For the text-containing cell, return its midpoint in [x, y] coordinate format. 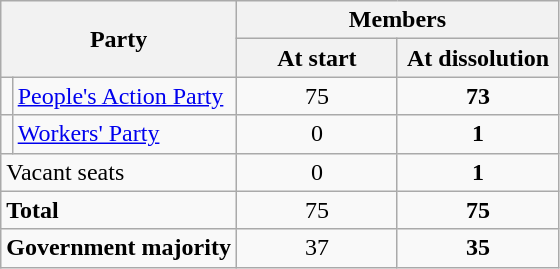
73 [478, 96]
At start [316, 58]
Total [119, 210]
Members [397, 20]
At dissolution [478, 58]
37 [316, 248]
Party [119, 39]
Vacant seats [119, 172]
Workers' Party [124, 134]
People's Action Party [124, 96]
35 [478, 248]
Government majority [119, 248]
